Output the (X, Y) coordinate of the center of the cell containing the given text.  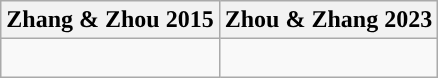
Zhang & Zhou 2015 (110, 20)
Zhou & Zhang 2023 (328, 20)
